Output the [X, Y] coordinate of the center of the cell containing the given text.  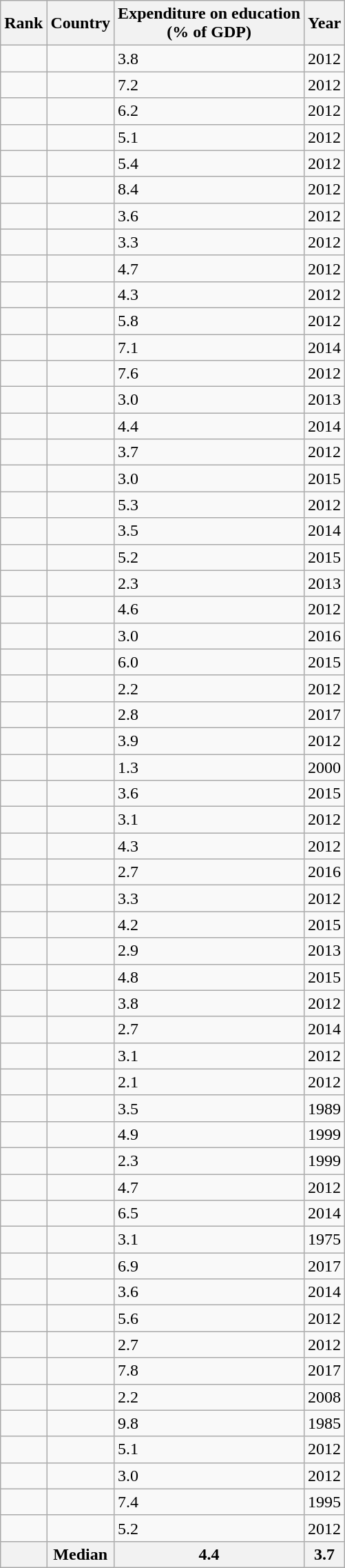
2008 [325, 1397]
7.4 [209, 1502]
1985 [325, 1423]
4.6 [209, 610]
2.8 [209, 714]
6.0 [209, 662]
2.1 [209, 1082]
Expenditure on education(% of GDP) [209, 23]
Rank [23, 23]
6.2 [209, 111]
1.3 [209, 767]
3.9 [209, 741]
6.9 [209, 1266]
Country [81, 23]
7.8 [209, 1371]
5.4 [209, 163]
1995 [325, 1502]
Year [325, 23]
4.8 [209, 977]
1975 [325, 1240]
9.8 [209, 1423]
5.3 [209, 505]
7.6 [209, 374]
Median [81, 1554]
5.6 [209, 1318]
2.9 [209, 951]
4.9 [209, 1134]
7.2 [209, 85]
5.8 [209, 321]
4.2 [209, 925]
8.4 [209, 190]
1989 [325, 1108]
2000 [325, 767]
7.1 [209, 347]
6.5 [209, 1214]
